Pinpoint the cell where the given text exists, returning its [X, Y] midpoint coordinate. 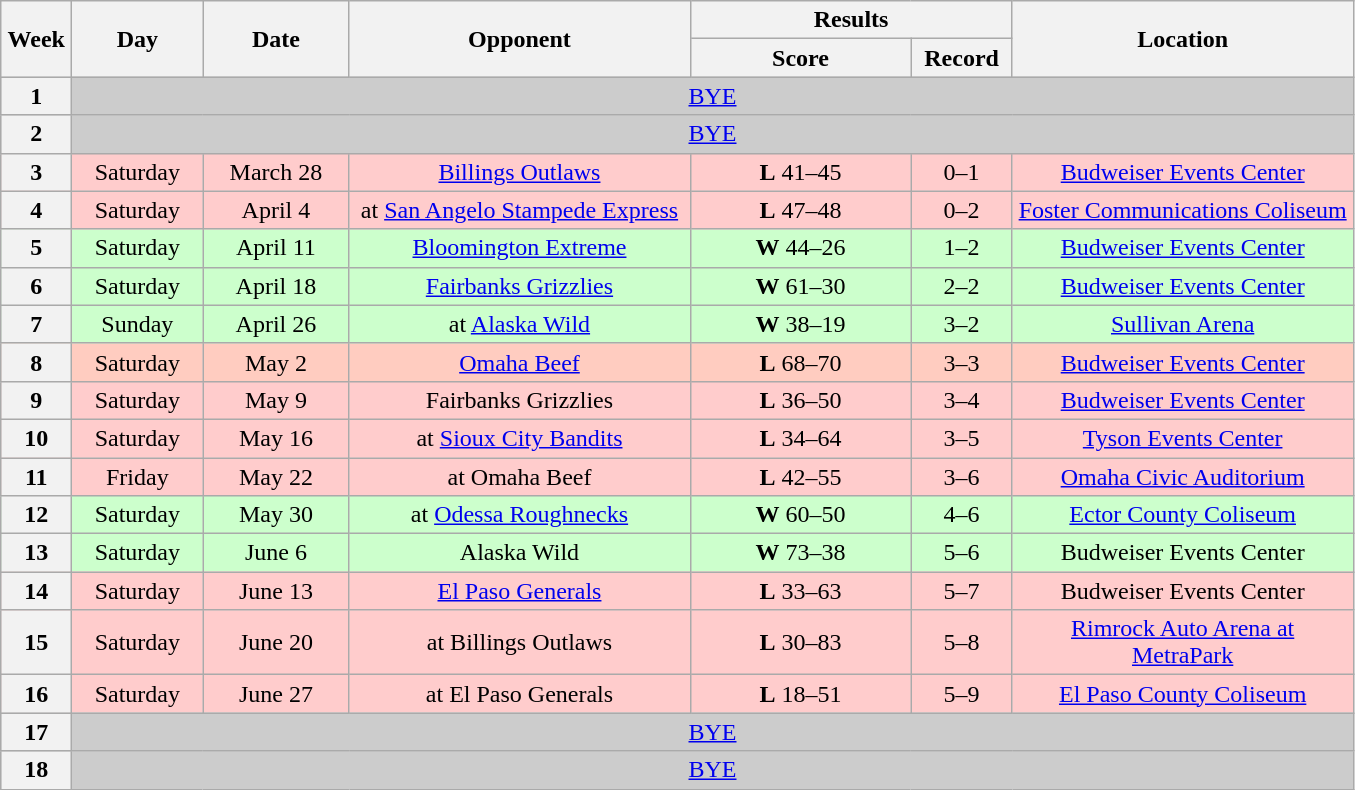
13 [36, 553]
2 [36, 134]
5–7 [962, 591]
11 [36, 477]
April 11 [276, 248]
Ector County Coliseum [1182, 515]
L 41–45 [800, 172]
Bloomington Extreme [520, 248]
May 22 [276, 477]
W 60–50 [800, 515]
17 [36, 732]
3–4 [962, 400]
May 16 [276, 438]
May 9 [276, 400]
L 33–63 [800, 591]
3 [36, 172]
El Paso Generals [520, 591]
April 26 [276, 324]
3–2 [962, 324]
May 2 [276, 362]
L 47–48 [800, 210]
16 [36, 694]
1 [36, 96]
12 [36, 515]
at Odessa Roughnecks [520, 515]
Day [138, 39]
El Paso County Coliseum [1182, 694]
May 30 [276, 515]
Omaha Beef [520, 362]
June 27 [276, 694]
Foster Communications Coliseum [1182, 210]
W 61–30 [800, 286]
4 [36, 210]
L 34–64 [800, 438]
at El Paso Generals [520, 694]
5–9 [962, 694]
15 [36, 642]
5 [36, 248]
Billings Outlaws [520, 172]
0–2 [962, 210]
L 42–55 [800, 477]
Record [962, 58]
April 18 [276, 286]
at San Angelo Stampede Express [520, 210]
5–8 [962, 642]
5–6 [962, 553]
Friday [138, 477]
Opponent [520, 39]
9 [36, 400]
L 36–50 [800, 400]
June 13 [276, 591]
1–2 [962, 248]
Sunday [138, 324]
6 [36, 286]
2–2 [962, 286]
at Sioux City Bandits [520, 438]
0–1 [962, 172]
March 28 [276, 172]
Week [36, 39]
Tyson Events Center [1182, 438]
7 [36, 324]
Results [851, 20]
10 [36, 438]
3–3 [962, 362]
Alaska Wild [520, 553]
14 [36, 591]
Rimrock Auto Arena at MetraPark [1182, 642]
April 4 [276, 210]
at Billings Outlaws [520, 642]
Date [276, 39]
W 44–26 [800, 248]
Sullivan Arena [1182, 324]
3–6 [962, 477]
Score [800, 58]
at Alaska Wild [520, 324]
Omaha Civic Auditorium [1182, 477]
18 [36, 770]
L 30–83 [800, 642]
3–5 [962, 438]
4–6 [962, 515]
Location [1182, 39]
8 [36, 362]
June 20 [276, 642]
L 18–51 [800, 694]
W 38–19 [800, 324]
at Omaha Beef [520, 477]
W 73–38 [800, 553]
June 6 [276, 553]
L 68–70 [800, 362]
